Locate the cell with the specified text and output its [X, Y] center coordinate. 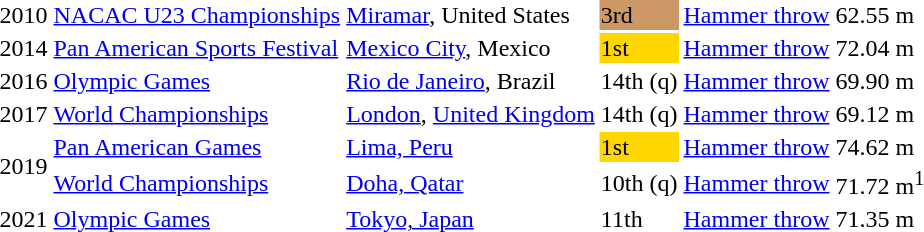
3rd [639, 15]
Doha, Qatar [471, 183]
Mexico City, Mexico [471, 48]
Pan American Sports Festival [197, 48]
10th (q) [639, 183]
Olympic Games [197, 81]
Pan American Games [197, 147]
NACAC U23 Championships [197, 15]
Lima, Peru [471, 147]
Miramar, United States [471, 15]
Rio de Janeiro, Brazil [471, 81]
London, United Kingdom [471, 114]
